Provide the (x, y) coordinate of the cell's center where the given text is located.  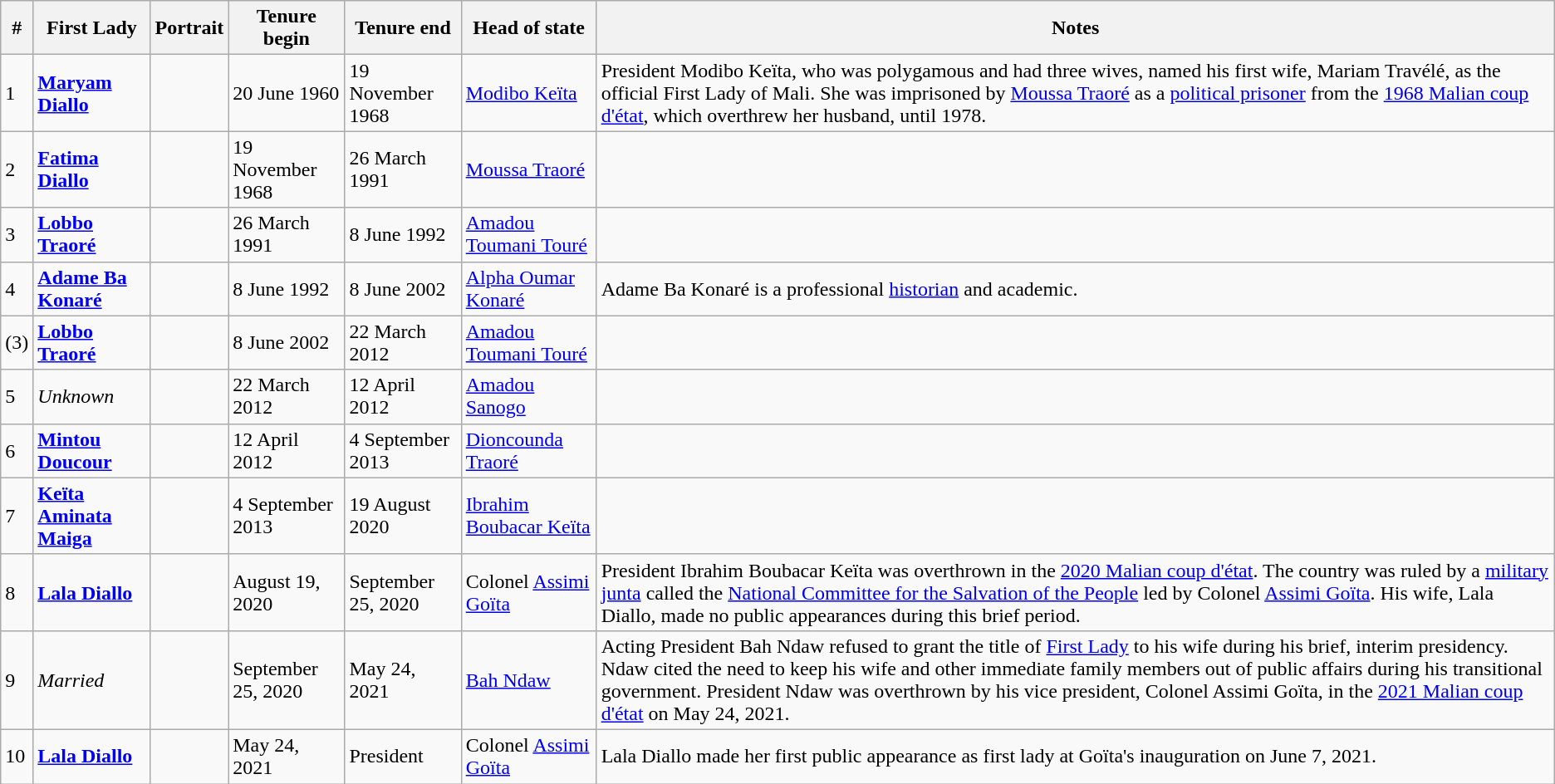
Notes (1075, 28)
2 (17, 169)
6 (17, 450)
Ibrahim Boubacar Keïta (528, 516)
Adame Ba Konaré (91, 289)
Keïta Aminata Maiga (91, 516)
19 August 2020 (403, 516)
# (17, 28)
Portrait (189, 28)
Dioncounda Traoré (528, 450)
August 19, 2020 (287, 592)
3 (17, 234)
First Lady (91, 28)
Head of state (528, 28)
Married (91, 679)
8 (17, 592)
Amadou Sanogo (528, 397)
20 June 1960 (287, 93)
10 (17, 756)
Alpha Oumar Konaré (528, 289)
Tenure end (403, 28)
1 (17, 93)
Fatima Diallo (91, 169)
Tenure begin (287, 28)
Adame Ba Konaré is a professional historian and academic. (1075, 289)
Lala Diallo made her first public appearance as first lady at Goïta's inauguration on June 7, 2021. (1075, 756)
9 (17, 679)
Mintou Doucour (91, 450)
Unknown (91, 397)
Bah Ndaw (528, 679)
Moussa Traoré (528, 169)
Modibo Keïta (528, 93)
7 (17, 516)
Maryam Diallo (91, 93)
5 (17, 397)
(3) (17, 342)
President (403, 756)
4 (17, 289)
